Identify which cell holds the provided text, then report its [X, Y] central coordinate. 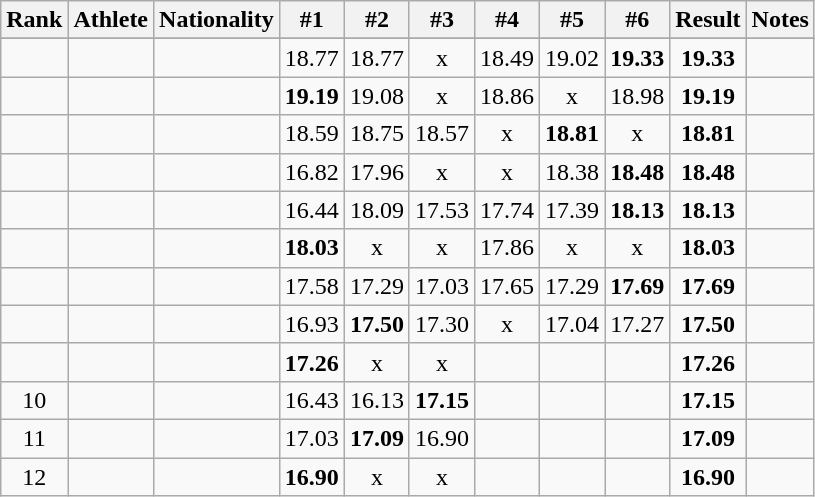
18.86 [506, 96]
#2 [376, 20]
18.49 [506, 58]
18.98 [638, 96]
19.02 [572, 58]
Nationality [217, 20]
18.59 [312, 134]
17.30 [442, 324]
17.74 [506, 210]
16.13 [376, 400]
16.43 [312, 400]
17.58 [312, 286]
19.08 [376, 96]
16.93 [312, 324]
18.57 [442, 134]
10 [34, 400]
18.38 [572, 172]
#5 [572, 20]
Rank [34, 20]
#4 [506, 20]
Notes [780, 20]
18.75 [376, 134]
17.53 [442, 210]
17.96 [376, 172]
17.04 [572, 324]
#6 [638, 20]
17.86 [506, 248]
18.09 [376, 210]
#3 [442, 20]
17.39 [572, 210]
11 [34, 438]
Result [708, 20]
Athlete [111, 20]
17.27 [638, 324]
16.82 [312, 172]
#1 [312, 20]
12 [34, 477]
16.44 [312, 210]
17.65 [506, 286]
